Output the (X, Y) coordinate of the center of the cell containing the given text.  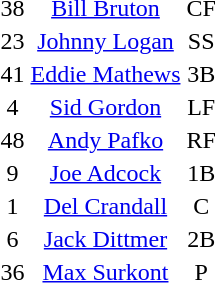
Eddie Mathews (106, 74)
Andy Pafko (106, 140)
Sid Gordon (106, 107)
Jack Dittmer (106, 239)
Joe Adcock (106, 173)
Del Crandall (106, 206)
Johnny Logan (106, 41)
